For the text-containing cell, return its midpoint in [X, Y] coordinate format. 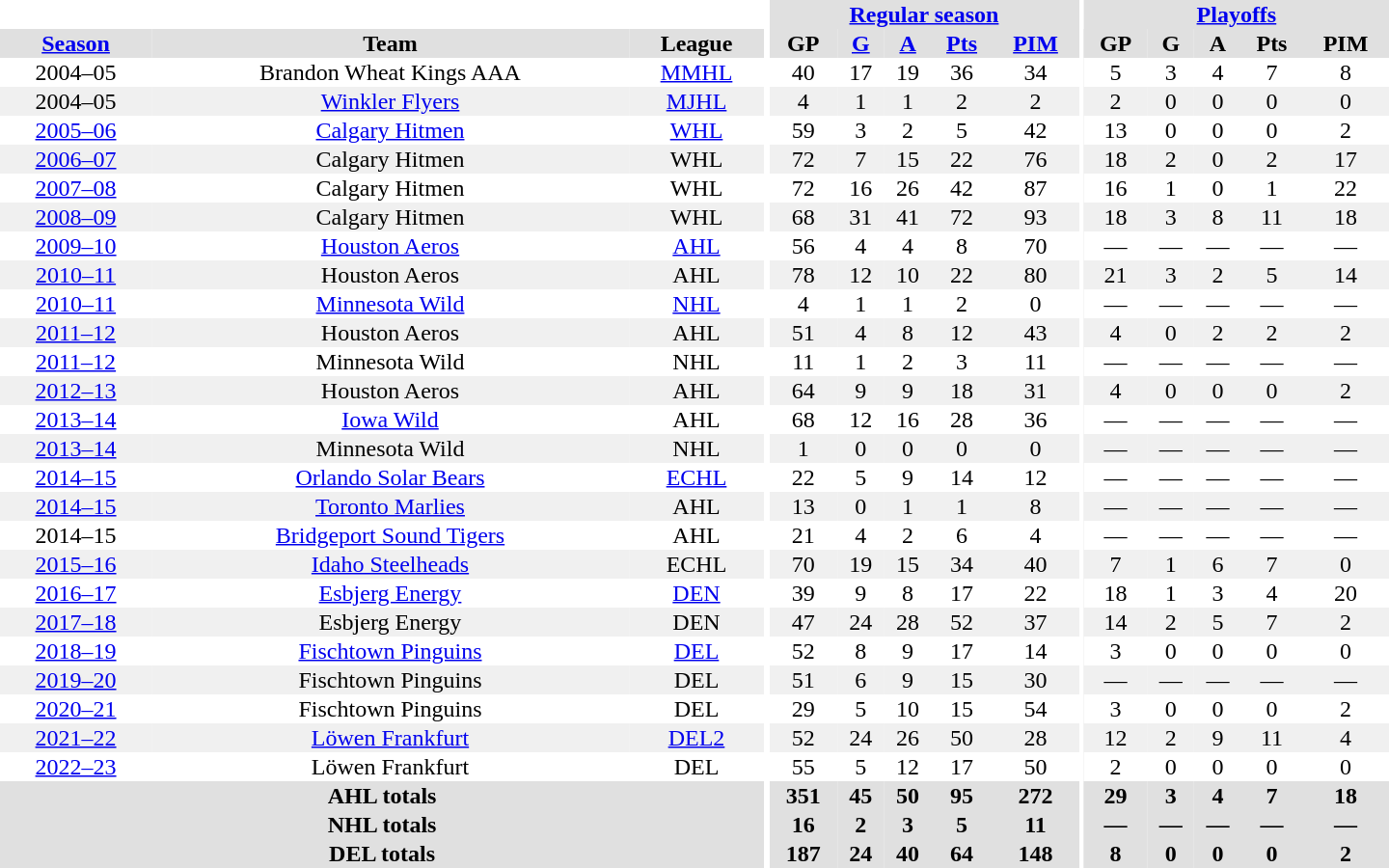
AHL totals [382, 796]
41 [909, 217]
Season [75, 43]
2005–06 [75, 130]
55 [803, 767]
47 [803, 622]
95 [961, 796]
Team [390, 43]
Idaho Steelheads [390, 564]
Regular season [924, 14]
80 [1036, 275]
87 [1036, 188]
2022–23 [75, 767]
MJHL [696, 101]
Iowa Wild [390, 420]
2020–21 [75, 709]
59 [803, 130]
76 [1036, 159]
45 [860, 796]
2017–18 [75, 622]
54 [1036, 709]
93 [1036, 217]
DEL2 [696, 738]
43 [1036, 333]
League [696, 43]
187 [803, 854]
2009–10 [75, 246]
351 [803, 796]
2021–22 [75, 738]
Brandon Wheat Kings AAA [390, 72]
NHL totals [382, 825]
2018–19 [75, 651]
78 [803, 275]
Toronto Marlies [390, 506]
30 [1036, 680]
Winkler Flyers [390, 101]
148 [1036, 854]
37 [1036, 622]
Playoffs [1237, 14]
39 [803, 593]
272 [1036, 796]
2008–09 [75, 217]
2006–07 [75, 159]
DEL totals [382, 854]
2012–13 [75, 391]
2019–20 [75, 680]
Orlando Solar Bears [390, 477]
2016–17 [75, 593]
2007–08 [75, 188]
MMHL [696, 72]
2015–16 [75, 564]
Bridgeport Sound Tigers [390, 535]
56 [803, 246]
20 [1346, 593]
